Extract the [X, Y] coordinate from the center of the cell holding the provided text.  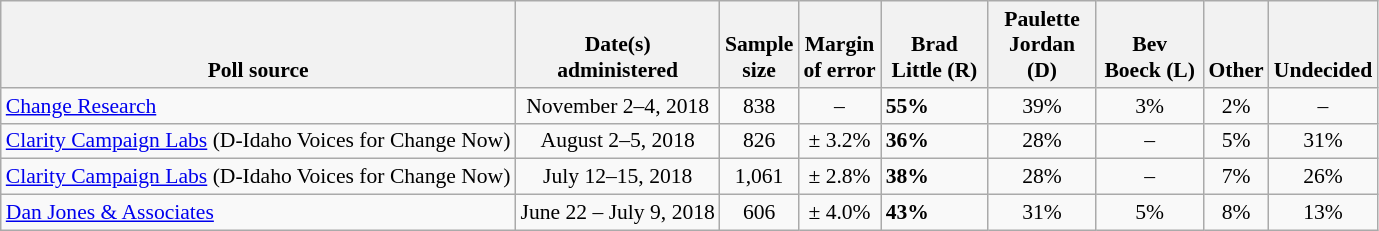
3% [1150, 106]
13% [1323, 213]
7% [1236, 177]
Change Research [258, 106]
Marginof error [839, 44]
Poll source [258, 44]
26% [1323, 177]
39% [1042, 106]
BevBoeck (L) [1150, 44]
± 3.2% [839, 141]
± 4.0% [839, 213]
1,061 [759, 177]
38% [935, 177]
8% [1236, 213]
BradLittle (R) [935, 44]
838 [759, 106]
43% [935, 213]
July 12–15, 2018 [617, 177]
± 2.8% [839, 177]
Other [1236, 44]
Dan Jones & Associates [258, 213]
Undecided [1323, 44]
Date(s)administered [617, 44]
826 [759, 141]
November 2–4, 2018 [617, 106]
2% [1236, 106]
36% [935, 141]
55% [935, 106]
PauletteJordan (D) [1042, 44]
606 [759, 213]
Samplesize [759, 44]
June 22 – July 9, 2018 [617, 213]
August 2–5, 2018 [617, 141]
